Find where the given text appears and provide that cell's center as (x, y) coordinate. 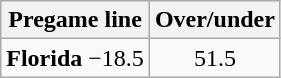
Over/under (214, 20)
Florida −18.5 (76, 58)
Pregame line (76, 20)
51.5 (214, 58)
